Search for the cell housing the specified text and yield its [x, y] center coordinate. 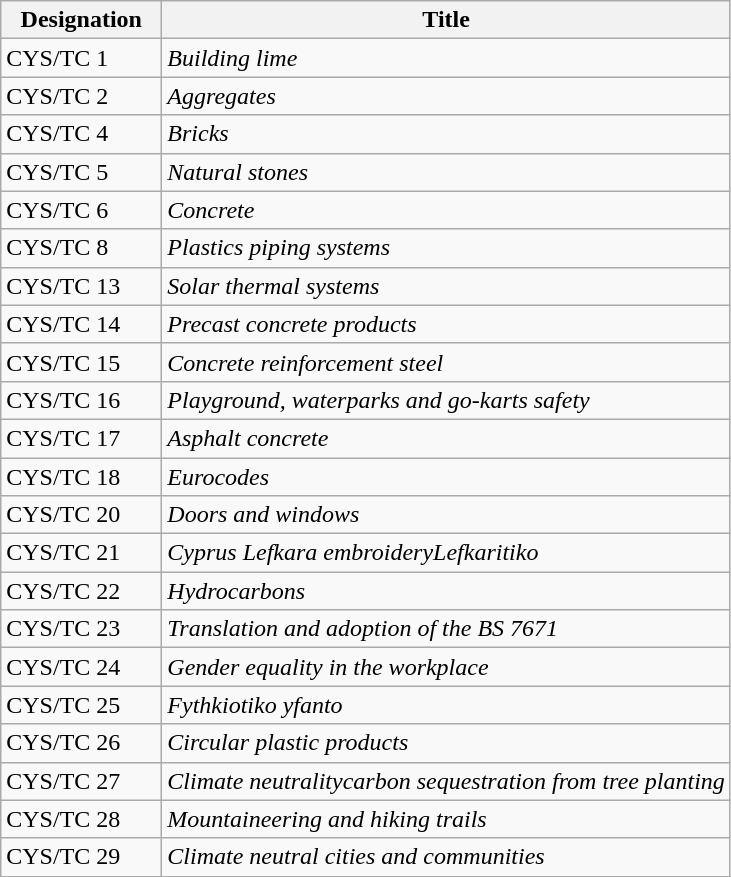
Hydrocarbons [446, 591]
CYS/TC 15 [82, 362]
Plastics piping systems [446, 248]
Building lime [446, 58]
Climate neutralitycarbon sequestration from tree planting [446, 781]
Fythkiotiko yfanto [446, 705]
CYS/TC 25 [82, 705]
CYS/TC 1 [82, 58]
Doors and windows [446, 515]
Concrete reinforcement steel [446, 362]
Cyprus Lefkara embroideryLefkaritiko [446, 553]
Precast concrete products [446, 324]
CYS/TC 14 [82, 324]
CYS/TC 22 [82, 591]
Mountaineering and hiking trails [446, 819]
CYS/TC 6 [82, 210]
Aggregates [446, 96]
CYS/TC 17 [82, 438]
Natural stones [446, 172]
CYS/TC 24 [82, 667]
Gender equality in the workplace [446, 667]
Playground, waterparks and go-karts safety [446, 400]
Translation and adoption of the BS 7671 [446, 629]
CYS/TC 21 [82, 553]
CYS/TC 28 [82, 819]
CYS/TC 20 [82, 515]
Asphalt concrete [446, 438]
CYS/TC 13 [82, 286]
CYS/TC 23 [82, 629]
CYS/TC 27 [82, 781]
CYS/TC 29 [82, 857]
CYS/TC 4 [82, 134]
Bricks [446, 134]
Solar thermal systems [446, 286]
CYS/TC 16 [82, 400]
Title [446, 20]
CYS/TC 5 [82, 172]
Eurocodes [446, 477]
CYS/TC 8 [82, 248]
CYS/TC 18 [82, 477]
CYS/TC 2 [82, 96]
CYS/TC 26 [82, 743]
Climate neutral cities and communities [446, 857]
Concrete [446, 210]
Designation [82, 20]
Circular plastic products [446, 743]
